Capture the cell that displays the provided text and extract its (X, Y) central coordinate. 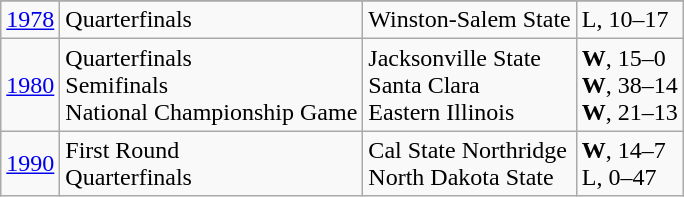
Quarterfinals (212, 20)
1990 (30, 164)
1980 (30, 85)
W, 15–0W, 38–14W, 21–13 (630, 85)
Jacksonville StateSanta ClaraEastern Illinois (470, 85)
QuarterfinalsSemifinalsNational Championship Game (212, 85)
Cal State NorthridgeNorth Dakota State (470, 164)
First RoundQuarterfinals (212, 164)
W, 14–7L, 0–47 (630, 164)
L, 10–17 (630, 20)
1978 (30, 20)
Winston-Salem State (470, 20)
